Pinpoint the cell where the given text exists, returning its [x, y] midpoint coordinate. 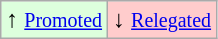
↓ Relegated [162, 20]
↑ Promoted [54, 20]
